Provide the (X, Y) coordinate of the cell's center where the given text is located.  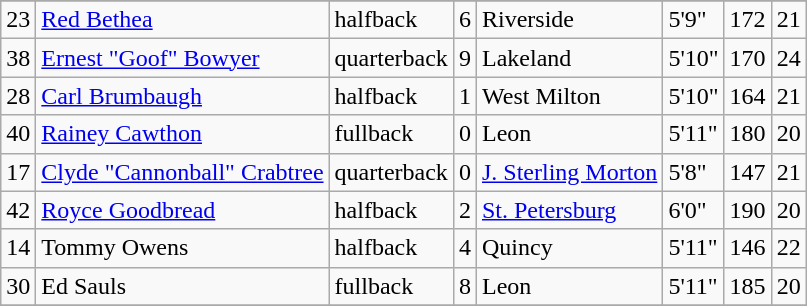
Tommy Owens (182, 248)
5'8" (694, 172)
190 (748, 210)
24 (788, 58)
5'9" (694, 20)
Ed Sauls (182, 286)
38 (18, 58)
172 (748, 20)
180 (748, 134)
West Milton (569, 96)
17 (18, 172)
23 (18, 20)
22 (788, 248)
6 (464, 20)
4 (464, 248)
Lakeland (569, 58)
170 (748, 58)
1 (464, 96)
J. Sterling Morton (569, 172)
Clyde "Cannonball" Crabtree (182, 172)
Royce Goodbread (182, 210)
146 (748, 248)
Quincy (569, 248)
8 (464, 286)
185 (748, 286)
28 (18, 96)
Carl Brumbaugh (182, 96)
Rainey Cawthon (182, 134)
6'0" (694, 210)
Riverside (569, 20)
30 (18, 286)
Red Bethea (182, 20)
164 (748, 96)
St. Petersburg (569, 210)
40 (18, 134)
42 (18, 210)
2 (464, 210)
147 (748, 172)
9 (464, 58)
Ernest "Goof" Bowyer (182, 58)
14 (18, 248)
